Find where the given text appears and provide that cell's center as (X, Y) coordinate. 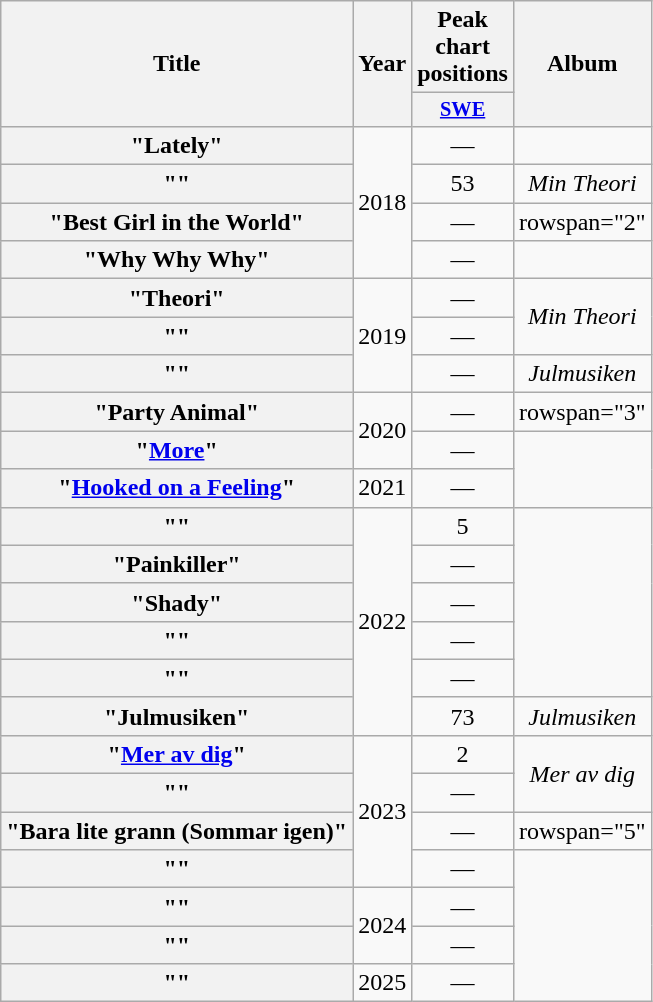
2023 (382, 811)
"Mer av dig" (177, 754)
2020 (382, 431)
"Hooked on a Feeling" (177, 488)
2 (463, 754)
Peak chart positions (463, 47)
"Why Why Why" (177, 260)
53 (463, 184)
"Julmusiken" (177, 716)
2024 (382, 926)
2019 (382, 336)
Mer av dig (582, 773)
rowspan="2" (582, 222)
rowspan="5" (582, 831)
Title (177, 64)
Year (382, 64)
2022 (382, 621)
"Bara lite grann (Sommar igen)" (177, 831)
"Party Animal" (177, 412)
Album (582, 64)
"Painkiller" (177, 564)
"Best Girl in the World" (177, 222)
"Lately" (177, 145)
2018 (382, 202)
2025 (382, 983)
"More" (177, 450)
SWE (463, 110)
"Shady" (177, 602)
2021 (382, 488)
rowspan="3" (582, 412)
"Theori" (177, 298)
73 (463, 716)
5 (463, 526)
